Extract the [x, y] coordinate from the center of the cell holding the provided text.  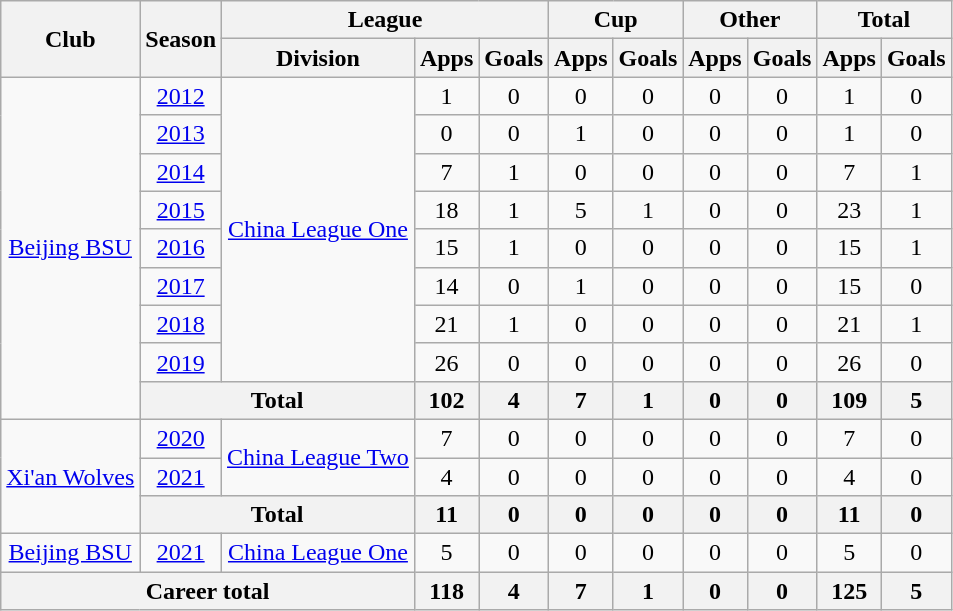
Season [181, 39]
Cup [616, 20]
2013 [181, 134]
2015 [181, 210]
2018 [181, 324]
2020 [181, 438]
23 [849, 210]
102 [446, 400]
League [386, 20]
118 [446, 591]
2012 [181, 96]
Career total [208, 591]
125 [849, 591]
2014 [181, 172]
Other [750, 20]
Club [70, 39]
18 [446, 210]
2017 [181, 286]
2016 [181, 248]
Division [318, 58]
China League Two [318, 457]
Xi'an Wolves [70, 476]
14 [446, 286]
109 [849, 400]
2019 [181, 362]
